Return the (X, Y) coordinate for the center point of the cell that contains the specified text.  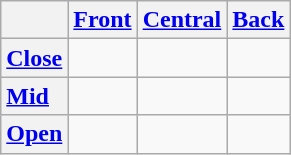
Back (258, 20)
Front (102, 20)
Central (182, 20)
Open (34, 134)
Close (34, 58)
Mid (34, 96)
